Return the [x, y] coordinate for the center point of the cell that contains the specified text.  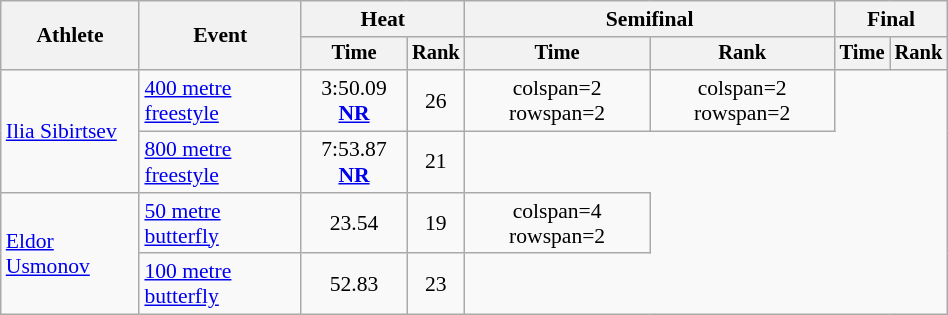
52.83 [354, 284]
Event [220, 36]
Semifinal [650, 19]
7:53.87 NR [354, 162]
Heat [383, 19]
Athlete [70, 36]
19 [436, 224]
26 [436, 100]
3:50.09 NR [354, 100]
21 [436, 162]
Ilia Sibirtsev [70, 131]
Final [892, 19]
23 [436, 284]
23.54 [354, 224]
800 metre freestyle [220, 162]
colspan=4 rowspan=2 [558, 224]
400 metre freestyle [220, 100]
50 metre butterfly [220, 224]
Eldor Usmonov [70, 254]
100 metre butterfly [220, 284]
